Output the (x, y) coordinate of the center of the cell containing the given text.  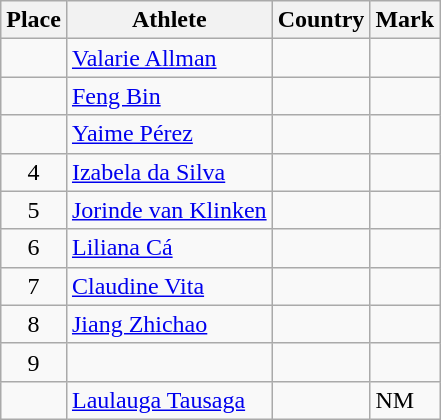
8 (34, 324)
Mark (405, 20)
Yaime Pérez (169, 134)
Jorinde van Klinken (169, 210)
Athlete (169, 20)
9 (34, 362)
Laulauga Tausaga (169, 400)
Izabela da Silva (169, 172)
NM (405, 400)
Feng Bin (169, 96)
Country (321, 20)
Jiang Zhichao (169, 324)
4 (34, 172)
Place (34, 20)
Liliana Cá (169, 248)
Valarie Allman (169, 58)
6 (34, 248)
5 (34, 210)
Claudine Vita (169, 286)
7 (34, 286)
